Identify which cell holds the provided text, then report its [x, y] central coordinate. 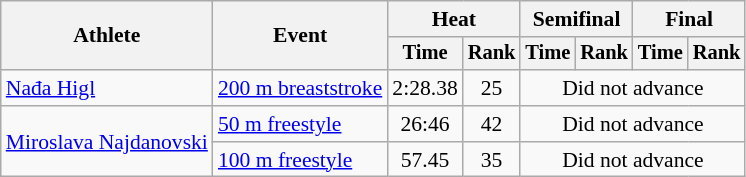
Event [300, 36]
Semifinal [576, 19]
50 m freestyle [300, 124]
200 m breaststroke [300, 88]
Nađa Higl [107, 88]
25 [492, 88]
42 [492, 124]
Miroslava Najdanovski [107, 142]
Heat [454, 19]
Athlete [107, 36]
26:46 [424, 124]
Final [689, 19]
2:28.38 [424, 88]
